Extract the [x, y] coordinate from the center of the cell holding the provided text.  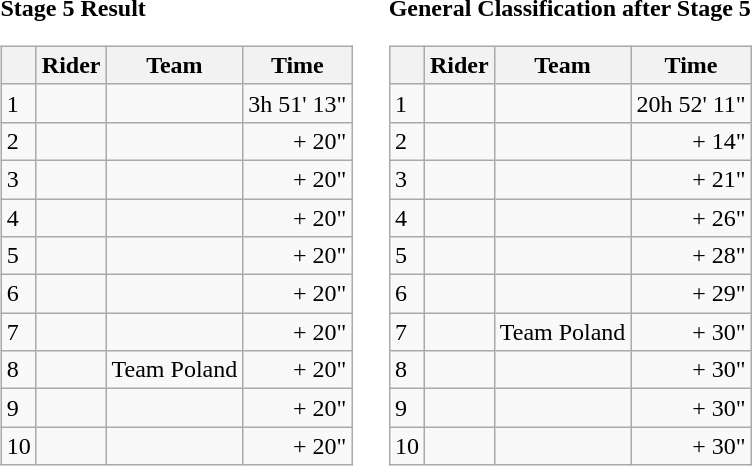
3h 51' 13" [298, 103]
+ 26" [691, 217]
20h 52' 11" [691, 103]
+ 21" [691, 179]
+ 29" [691, 294]
+ 14" [691, 141]
+ 28" [691, 256]
